Capture the cell that displays the provided text and extract its [x, y] central coordinate. 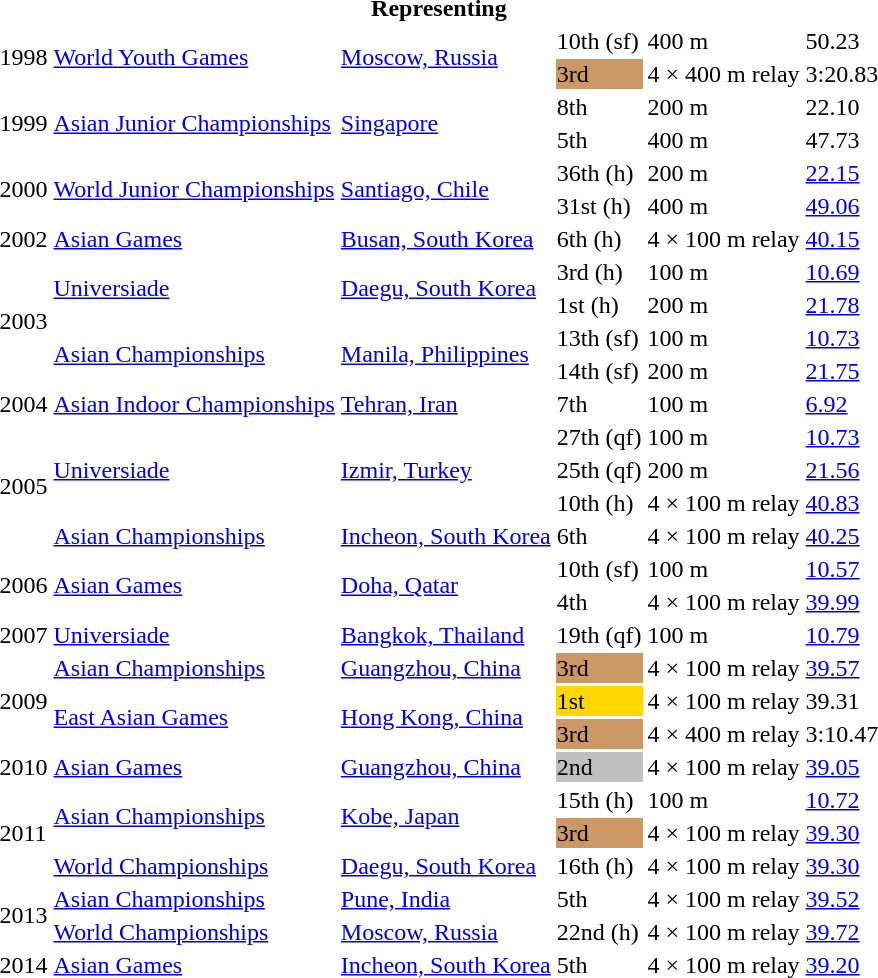
World Junior Championships [194, 190]
Pune, India [446, 899]
Asian Junior Championships [194, 124]
3rd (h) [599, 272]
16th (h) [599, 866]
1st (h) [599, 305]
4th [599, 602]
10th (h) [599, 503]
36th (h) [599, 173]
Busan, South Korea [446, 239]
Asian Indoor Championships [194, 404]
19th (qf) [599, 635]
Santiago, Chile [446, 190]
15th (h) [599, 800]
6th [599, 536]
27th (qf) [599, 437]
Manila, Philippines [446, 354]
World Youth Games [194, 58]
Izmir, Turkey [446, 470]
13th (sf) [599, 338]
2nd [599, 767]
Singapore [446, 124]
25th (qf) [599, 470]
Doha, Qatar [446, 586]
14th (sf) [599, 371]
8th [599, 107]
Incheon, South Korea [446, 536]
Kobe, Japan [446, 816]
Hong Kong, China [446, 718]
1st [599, 701]
Bangkok, Thailand [446, 635]
6th (h) [599, 239]
31st (h) [599, 206]
7th [599, 404]
Tehran, Iran [446, 404]
East Asian Games [194, 718]
22nd (h) [599, 932]
